Extract the [X, Y] coordinate from the center of the cell holding the provided text.  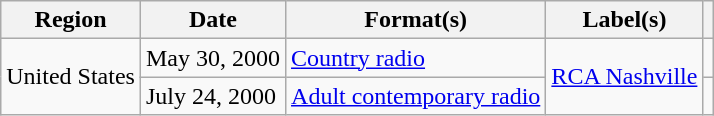
United States [71, 77]
Format(s) [416, 20]
May 30, 2000 [212, 58]
Adult contemporary radio [416, 96]
Label(s) [624, 20]
July 24, 2000 [212, 96]
RCA Nashville [624, 77]
Date [212, 20]
Country radio [416, 58]
Region [71, 20]
